Capture the cell that displays the provided text and extract its (x, y) central coordinate. 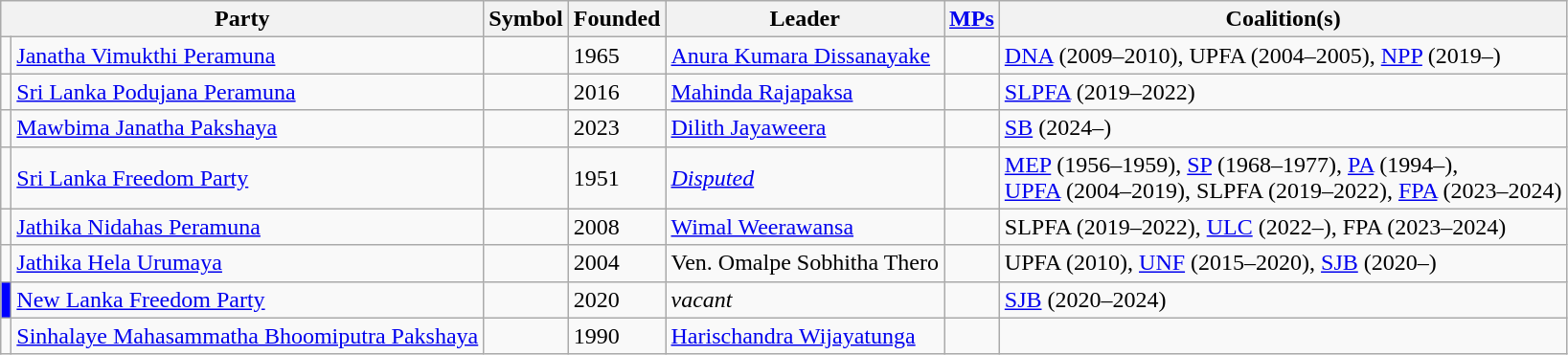
SLPFA (2019–2022), ULC (2022–), FPA (2023–2024) (1284, 227)
New Lanka Freedom Party (247, 300)
Ven. Omalpe Sobhitha Thero (805, 263)
1990 (617, 336)
Disputed (805, 178)
2023 (617, 128)
MPs (972, 19)
Mawbima Janatha Pakshaya (247, 128)
Symbol (526, 19)
2020 (617, 300)
Dilith Jayaweera (805, 128)
Harischandra Wijayatunga (805, 336)
UPFA (2010), UNF (2015–2020), SJB (2020–) (1284, 263)
SJB (2020–2024) (1284, 300)
Party (242, 19)
1965 (617, 55)
Sri Lanka Podujana Peramuna (247, 92)
Mahinda Rajapaksa (805, 92)
DNA (2009–2010), UPFA (2004–2005), NPP (2019–) (1284, 55)
Wimal Weerawansa (805, 227)
Sri Lanka Freedom Party (247, 178)
vacant (805, 300)
2008 (617, 227)
MEP (1956–1959), SP (1968–1977), PA (1994–),UPFA (2004–2019), SLPFA (2019–2022), FPA (2023–2024) (1284, 178)
2004 (617, 263)
Founded (617, 19)
Jathika Hela Urumaya (247, 263)
1951 (617, 178)
SB (2024–) (1284, 128)
Sinhalaye Mahasammatha Bhoomiputra Pakshaya (247, 336)
SLPFA (2019–2022) (1284, 92)
2016 (617, 92)
Leader (805, 19)
Janatha Vimukthi Peramuna (247, 55)
Jathika Nidahas Peramuna (247, 227)
Anura Kumara Dissanayake (805, 55)
Coalition(s) (1284, 19)
